Extract the (x, y) coordinate from the center of the cell holding the provided text.  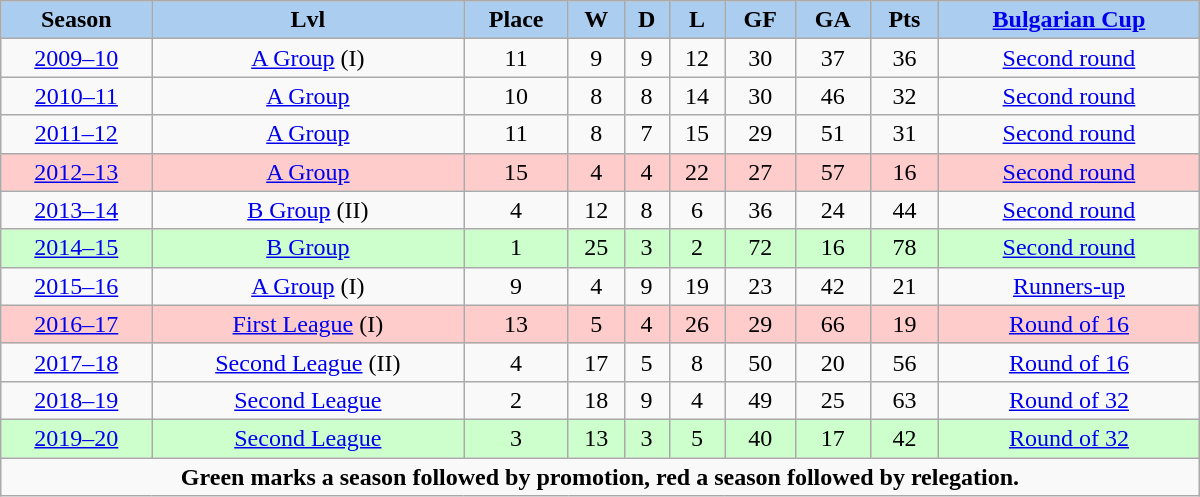
Season (76, 20)
37 (832, 58)
2009–10 (76, 58)
2018–19 (76, 400)
49 (760, 400)
7 (646, 134)
2014–15 (76, 248)
Green marks a season followed by promotion, red a season followed by relegation. (600, 477)
2016–17 (76, 324)
Bulgarian Cup (1070, 20)
1 (516, 248)
27 (760, 172)
Place (516, 20)
56 (904, 362)
26 (697, 324)
63 (904, 400)
B Group (II) (308, 210)
D (646, 20)
L (697, 20)
10 (516, 96)
First League (I) (308, 324)
B Group (308, 248)
Pts (904, 20)
2019–20 (76, 438)
57 (832, 172)
2013–14 (76, 210)
2010–11 (76, 96)
Lvl (308, 20)
40 (760, 438)
44 (904, 210)
Second League (II) (308, 362)
51 (832, 134)
22 (697, 172)
6 (697, 210)
Runners-up (1070, 286)
78 (904, 248)
18 (596, 400)
20 (832, 362)
31 (904, 134)
24 (832, 210)
32 (904, 96)
2017–18 (76, 362)
66 (832, 324)
2011–12 (76, 134)
GA (832, 20)
72 (760, 248)
2012–13 (76, 172)
W (596, 20)
2015–16 (76, 286)
23 (760, 286)
GF (760, 20)
21 (904, 286)
50 (760, 362)
46 (832, 96)
14 (697, 96)
